Scan for the cell matching the given text and deliver its (x, y) coordinate at center. 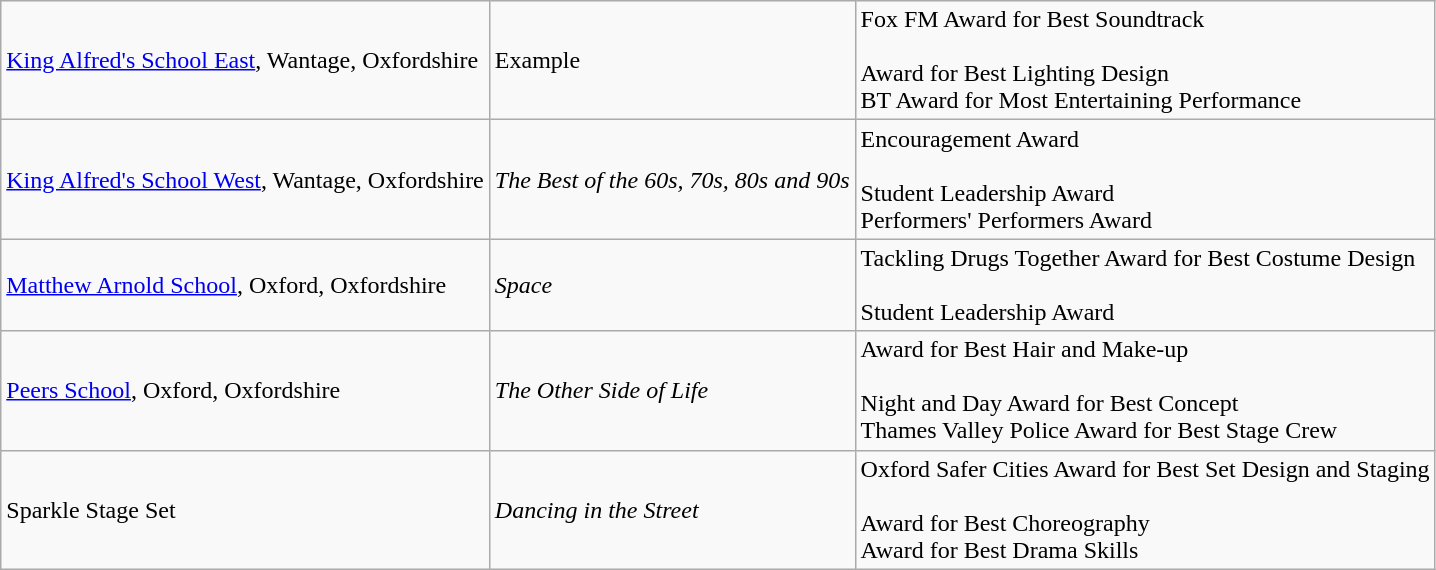
Encouragement AwardStudent Leadership Award Performers' Performers Award (1145, 180)
Tackling Drugs Together Award for Best Costume DesignStudent Leadership Award (1145, 285)
Example (672, 60)
Dancing in the Street (672, 510)
Matthew Arnold School, Oxford, Oxfordshire (246, 285)
The Other Side of Life (672, 390)
The Best of the 60s, 70s, 80s and 90s (672, 180)
Oxford Safer Cities Award for Best Set Design and StagingAward for Best Choreography Award for Best Drama Skills (1145, 510)
King Alfred's School East, Wantage, Oxfordshire (246, 60)
Award for Best Hair and Make-upNight and Day Award for Best Concept Thames Valley Police Award for Best Stage Crew (1145, 390)
King Alfred's School West, Wantage, Oxfordshire (246, 180)
Peers School, Oxford, Oxfordshire (246, 390)
Fox FM Award for Best SoundtrackAward for Best Lighting Design BT Award for Most Entertaining Performance (1145, 60)
Sparkle Stage Set (246, 510)
Space (672, 285)
